Scan for the cell matching the given text and deliver its [x, y] coordinate at center. 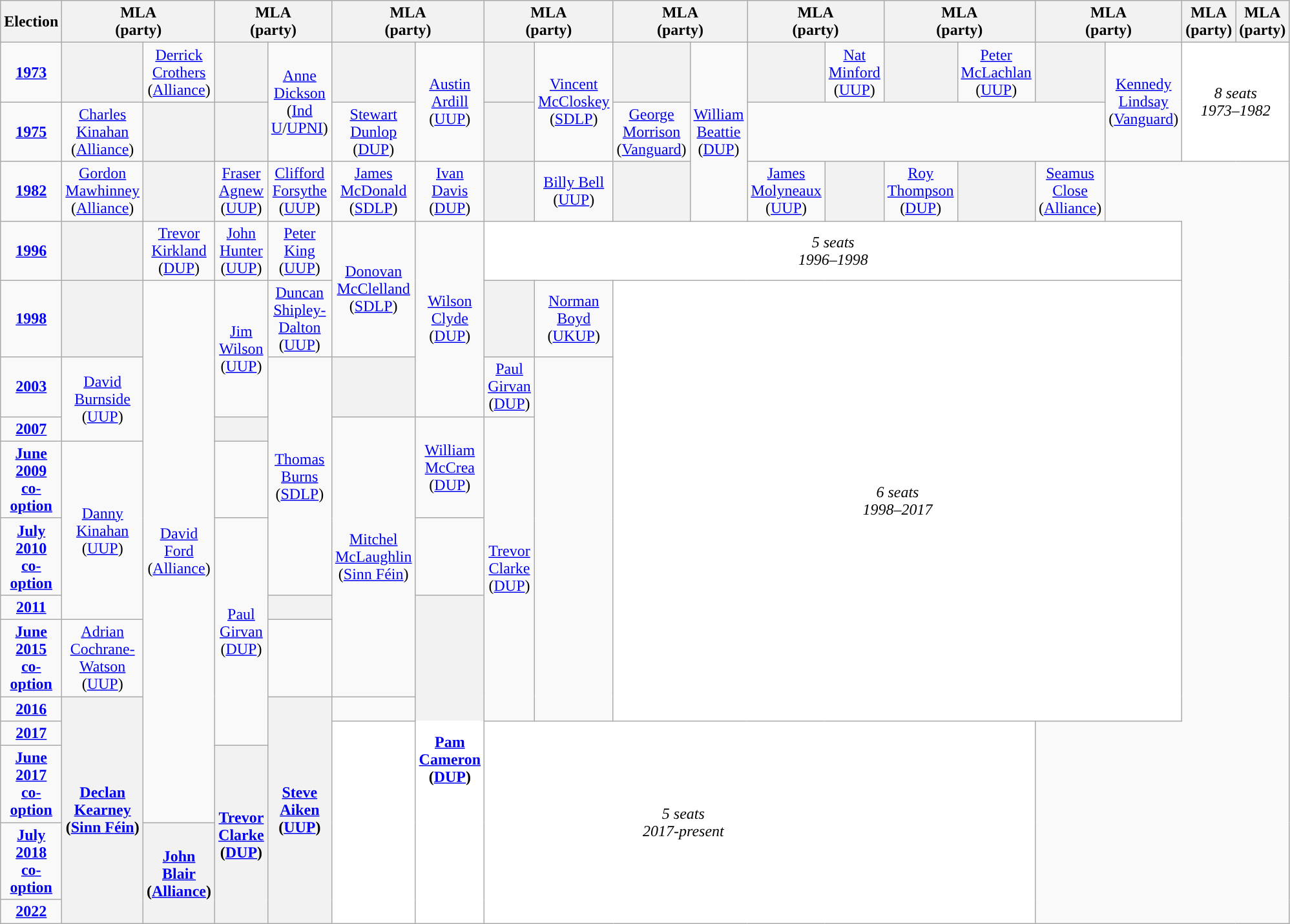
Duncan Shipley-Dalton(UUP) [300, 319]
Trevor Kirkland(DUP) [180, 251]
1998 [31, 319]
George Morrison(Vanguard) [651, 132]
2017 [31, 734]
Anne Dickson(Ind U/UPNI) [300, 102]
1975 [31, 132]
William McCrea(DUP) [450, 467]
June 2009co-option [31, 479]
Clifford Forsythe(UUP) [300, 191]
Adrian Cochrane-Watson(UUP) [103, 657]
Gordon Mawhinney(Alliance) [103, 191]
2003 [31, 387]
Jim Wilson(UUP) [242, 349]
Billy Bell(UUP) [574, 191]
Roy Thompson(DUP) [921, 191]
Charles Kinahan(Alliance) [103, 132]
James Molyneaux(UUP) [786, 191]
Derrick Crothers(Alliance) [180, 72]
Kennedy Lindsay(Vanguard) [1143, 102]
2022 [31, 912]
Stewart Dunlop(DUP) [373, 132]
8 seats1973–1982 [1236, 102]
David Ford(Alliance) [180, 551]
Thomas Burns(SDLP) [300, 476]
July 2010co-option [31, 557]
Mitchel McLaughlin(Sinn Féin) [373, 557]
June 2015co-option [31, 657]
5 seats2017-present [683, 823]
Nat Minford(UUP) [854, 72]
Peter King(UUP) [300, 251]
6 seats1998–2017 [898, 500]
Peter McLachlan(UUP) [996, 72]
James McDonald(SDLP) [373, 191]
Austin Ardill(UUP) [450, 102]
1996 [31, 251]
1973 [31, 72]
Declan Kearney(Sinn Féin) [103, 810]
5 seats1996–1998 [833, 251]
Pam Cameron(DUP) [450, 759]
2016 [31, 708]
John Hunter(UUP) [242, 251]
Danny Kinahan(UUP) [103, 530]
2007 [31, 429]
John Blair(Alliance) [180, 873]
June 2017co-option [31, 784]
Steve Aiken(UUP) [300, 810]
Election [31, 22]
Norman Boyd(UKUP) [574, 319]
Vincent McCloskey(SDLP) [574, 102]
Wilson Clyde(DUP) [450, 319]
Fraser Agnew(UUP) [242, 191]
David Burnside(UUP) [103, 399]
Ivan Davis(DUP) [450, 191]
2011 [31, 607]
July 2018co-option [31, 861]
1982 [31, 191]
Seamus Close(Alliance) [1070, 191]
William Beattie(DUP) [718, 132]
Donovan McClelland(SDLP) [373, 289]
